Capture the cell that displays the provided text and extract its [X, Y] central coordinate. 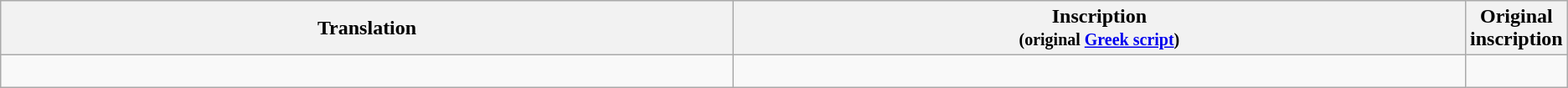
Translation [367, 28]
Original inscription [1516, 28]
Inscription(original Greek script) [1099, 28]
